Provide the [X, Y] coordinate of the cell's center where the given text is located.  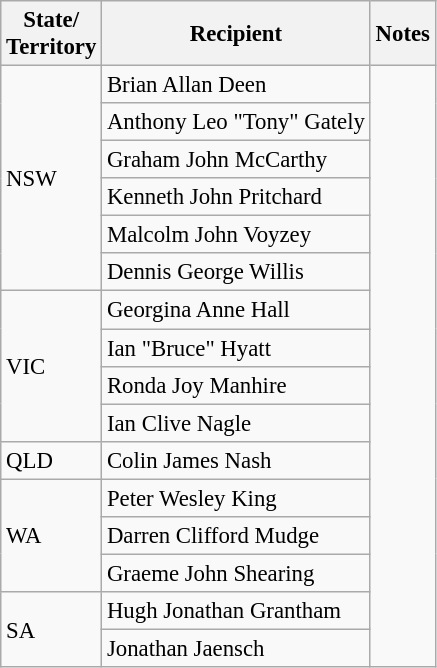
WA [52, 536]
VIC [52, 366]
Anthony Leo "Tony" Gately [236, 122]
Kenneth John Pritchard [236, 197]
QLD [52, 460]
Georgina Anne Hall [236, 310]
Dennis George Willis [236, 273]
SA [52, 630]
Ian Clive Nagle [236, 423]
Colin James Nash [236, 460]
Brian Allan Deen [236, 85]
NSW [52, 179]
Ian "Bruce" Hyatt [236, 348]
Malcolm John Voyzey [236, 235]
Hugh Jonathan Grantham [236, 611]
Graeme John Shearing [236, 573]
Graham John McCarthy [236, 160]
State/Territory [52, 34]
Recipient [236, 34]
Darren Clifford Mudge [236, 536]
Jonathan Jaensch [236, 648]
Peter Wesley King [236, 498]
Notes [402, 34]
Ronda Joy Manhire [236, 385]
